Pinpoint the cell where the given text exists, returning its [X, Y] midpoint coordinate. 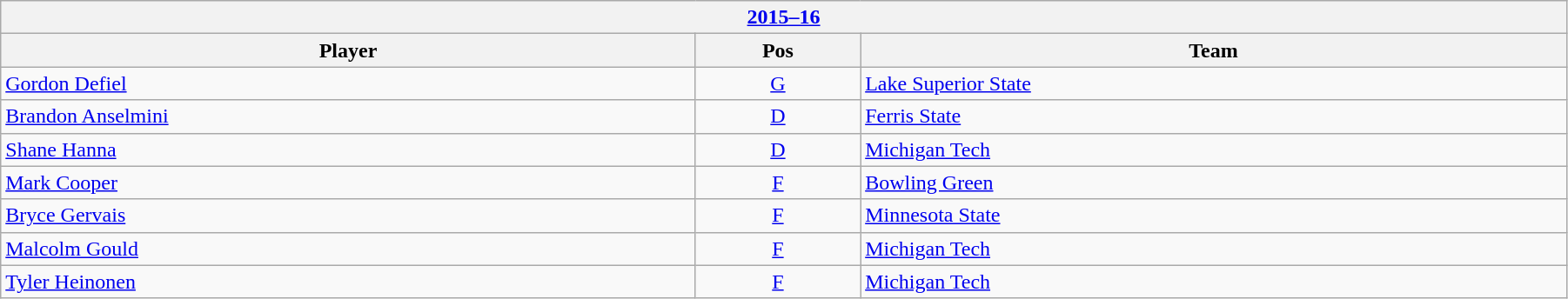
Gordon Defiel [348, 83]
Pos [778, 50]
Tyler Heinonen [348, 282]
Minnesota State [1214, 216]
Brandon Anselmini [348, 116]
Malcolm Gould [348, 249]
Mark Cooper [348, 183]
Shane Hanna [348, 149]
Bryce Gervais [348, 216]
Bowling Green [1214, 183]
2015–16 [784, 17]
Team [1214, 50]
G [778, 83]
Player [348, 50]
Lake Superior State [1214, 83]
Ferris State [1214, 116]
